Determine the (X, Y) coordinate at the center of the cell enclosing the given text.  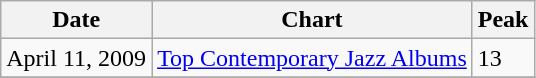
13 (503, 58)
Date (76, 20)
April 11, 2009 (76, 58)
Peak (503, 20)
Top Contemporary Jazz Albums (312, 58)
Chart (312, 20)
